Find where the given text appears and provide that cell's center as [X, Y] coordinate. 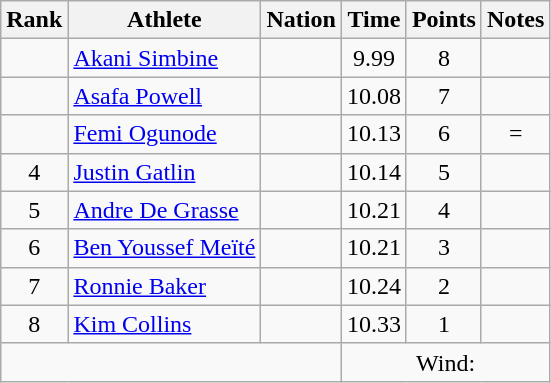
2 [444, 286]
Asafa Powell [164, 96]
= [515, 134]
1 [444, 324]
Time [374, 20]
Nation [301, 20]
10.13 [374, 134]
10.08 [374, 96]
10.33 [374, 324]
Andre De Grasse [164, 210]
Femi Ogunode [164, 134]
Rank [34, 20]
Notes [515, 20]
Athlete [164, 20]
Kim Collins [164, 324]
3 [444, 248]
10.14 [374, 172]
Ronnie Baker [164, 286]
Akani Simbine [164, 58]
Points [444, 20]
10.24 [374, 286]
Justin Gatlin [164, 172]
Wind: [446, 362]
9.99 [374, 58]
Ben Youssef Meïté [164, 248]
